Return [x, y] of the center of cell containing provided text 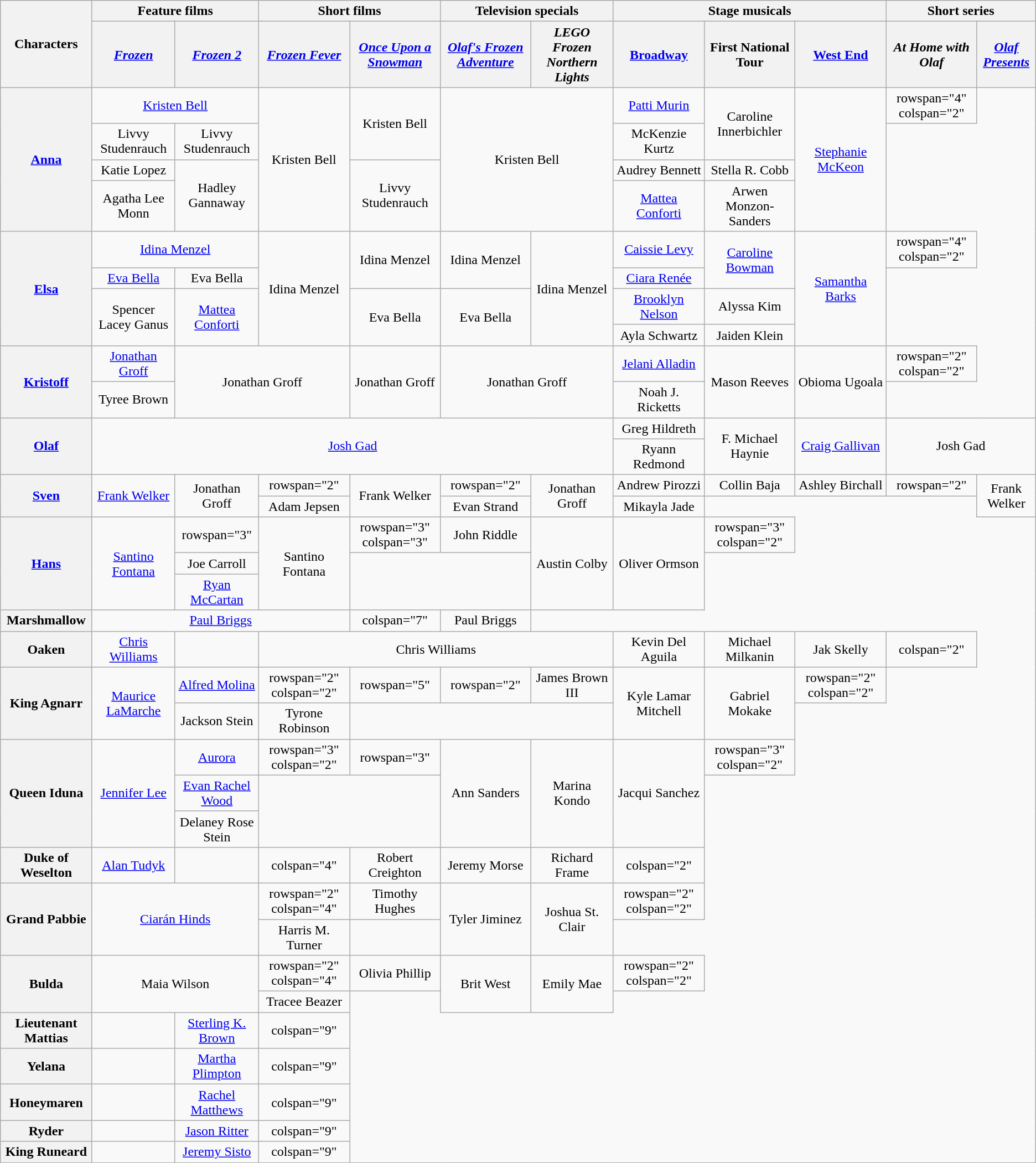
Oaken [46, 649]
Jennifer Lee [133, 793]
Frozen 2 [217, 54]
Oliver Ormson [659, 564]
Delaney Rose Stein [217, 829]
Harris M. Turner [304, 937]
Ryder [46, 1131]
Spencer Lacey Ganus [133, 317]
Samantha Barks [841, 288]
Lieutenant Mattias [46, 1031]
Ryann Redmond [659, 457]
Ciara Renée [659, 278]
Caroline Bowman [750, 260]
colspan="4" [304, 865]
F. Michael Haynie [750, 446]
Kristoff [46, 381]
Ashley Birchall [841, 485]
Austin Colby [572, 564]
Maurice LaMarche [133, 703]
Joe Carroll [217, 564]
Once Upon a Snowman [395, 54]
Characters [46, 44]
Short series [961, 11]
Gabriel Mokake [750, 703]
Jak Skelly [841, 649]
Tyree Brown [133, 400]
Television specials [527, 11]
Queen Iduna [46, 793]
Olaf's Frozen Adventure [486, 54]
Broadway [659, 54]
Marina Kondo [572, 793]
Hadley Gannaway [217, 195]
Jelani Alladin [659, 363]
Stella R. Cobb [750, 170]
Maia Wilson [175, 984]
Sven [46, 496]
colspan="7" [395, 621]
Evan Strand [486, 506]
Tyler Jiminez [486, 919]
Andrew Pirozzi [659, 485]
Rachel Matthews [217, 1103]
First National Tour [750, 54]
Bulda [46, 984]
Kyle Lamar Mitchell [659, 703]
Duke of Weselton [46, 865]
Robert Creighton [395, 865]
rowspan="5" [395, 685]
Tracee Beazer [304, 1002]
Ann Sanders [486, 793]
Frozen [133, 54]
Aurora [217, 757]
Frozen Fever [304, 54]
Caroline Innerbichler [750, 123]
Short films [349, 11]
McKenzie Kurtz [659, 142]
Grand Pabbie [46, 919]
Arwen Monzon-Sanders [750, 206]
Ciarán Hinds [175, 919]
Adam Jepsen [304, 506]
Patti Murin [659, 105]
At Home with Olaf [931, 54]
Katie Lopez [133, 170]
Brit West [486, 984]
King Agnarr [46, 703]
King Runeard [46, 1152]
Mason Reeves [750, 381]
Anna [46, 159]
Greg Hildreth [659, 428]
Tyrone Robinson [304, 721]
Jason Ritter [217, 1131]
Marshmallow [46, 621]
Alfred Molina [217, 685]
West End [841, 54]
Craig Gallivan [841, 446]
Olaf [46, 446]
Sterling K. Brown [217, 1031]
Richard Frame [572, 865]
Elsa [46, 288]
Alyssa Kim [750, 307]
Emily Mae [572, 984]
Yelana [46, 1066]
Mikayla Jade [659, 506]
Martha Plimpton [217, 1066]
Jeremy Morse [486, 865]
Olaf Presents [1006, 54]
Alan Tudyk [133, 865]
Agatha Lee Monn [133, 206]
Michael Milkanin [750, 649]
John Riddle [486, 535]
Jeremy Sisto [217, 1152]
James Brown III [572, 685]
Caissie Levy [659, 249]
Evan Rachel Wood [217, 793]
Jacqui Sanchez [659, 793]
Stephanie McKeon [841, 159]
Joshua St. Clair [572, 919]
Jackson Stein [217, 721]
Brooklyn Nelson [659, 307]
Ayla Schwartz [659, 335]
Stage musicals [749, 11]
Ryan McCartan [217, 592]
Timothy Hughes [395, 901]
Hans [46, 564]
rowspan="3" colspan="3" [395, 535]
Olivia Phillip [395, 973]
Noah J. Ricketts [659, 400]
Audrey Bennett [659, 170]
Kevin Del Aguila [659, 649]
Obioma Ugoala [841, 381]
Collin Baja [750, 485]
Jaiden Klein [750, 335]
LEGO Frozen Northern Lights [572, 54]
Feature films [175, 11]
Honeymaren [46, 1103]
